Identify which cell holds the provided text, then report its (x, y) central coordinate. 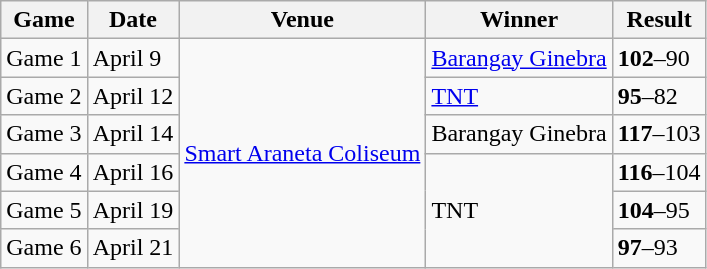
117–103 (659, 134)
104–95 (659, 210)
April 12 (133, 96)
Result (659, 20)
Game 5 (44, 210)
April 14 (133, 134)
April 19 (133, 210)
102–90 (659, 58)
95–82 (659, 96)
April 16 (133, 172)
Game 6 (44, 248)
97–93 (659, 248)
Smart Araneta Coliseum (302, 153)
Date (133, 20)
Winner (519, 20)
Game 2 (44, 96)
Venue (302, 20)
Game 3 (44, 134)
April 9 (133, 58)
Game 1 (44, 58)
Game (44, 20)
116–104 (659, 172)
April 21 (133, 248)
Game 4 (44, 172)
